From the cell containing the given text, extract its center point as [X, Y] coordinate. 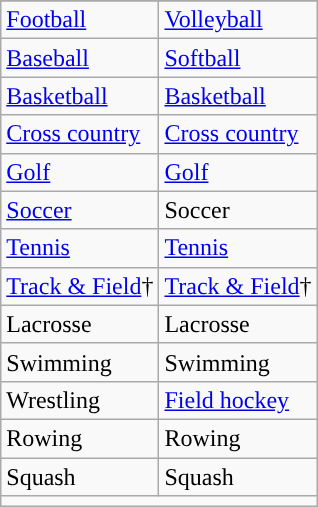
Softball [238, 58]
Wrestling [80, 400]
Field hockey [238, 400]
Volleyball [238, 20]
Baseball [80, 58]
Football [80, 20]
